From the cell containing the given text, extract its center point as [x, y] coordinate. 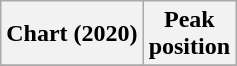
Chart (2020) [72, 34]
Peakposition [189, 34]
